From the cell containing the given text, extract its center point as [X, Y] coordinate. 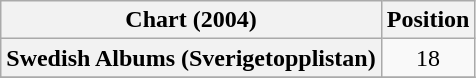
Chart (2004) [191, 20]
18 [428, 58]
Swedish Albums (Sverigetopplistan) [191, 58]
Position [428, 20]
